Locate the cell with the specified text and output its (x, y) center coordinate. 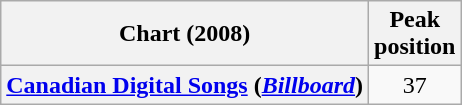
Chart (2008) (185, 34)
Canadian Digital Songs (Billboard) (185, 85)
Peakposition (415, 34)
37 (415, 85)
